Detect which cell encompasses the target text, then output its (x, y) center coordinate. 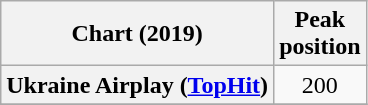
Chart (2019) (138, 34)
Peakposition (320, 34)
200 (320, 85)
Ukraine Airplay (TopHit) (138, 85)
